From the cell containing the given text, extract its center point as (x, y) coordinate. 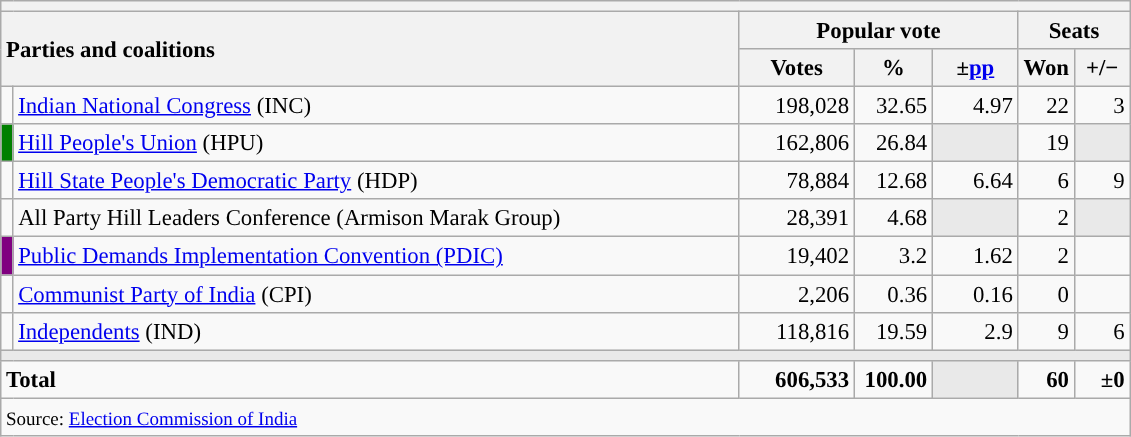
100.00 (893, 379)
78,884 (797, 181)
Indian National Congress (INC) (376, 106)
606,533 (797, 379)
Independents (IND) (376, 331)
Won (1046, 68)
2,206 (797, 294)
Parties and coalitions (370, 50)
1.62 (976, 256)
0.16 (976, 294)
22 (1046, 106)
118,816 (797, 331)
Communist Party of India (CPI) (376, 294)
198,028 (797, 106)
% (893, 68)
±pp (976, 68)
Popular vote (878, 31)
Hill State People's Democratic Party (HDP) (376, 181)
2.9 (976, 331)
+/− (1102, 68)
26.84 (893, 143)
19,402 (797, 256)
60 (1046, 379)
Seats (1074, 31)
4.97 (976, 106)
Votes (797, 68)
3 (1102, 106)
Source: Election Commission of India (566, 417)
3.2 (893, 256)
19 (1046, 143)
All Party Hill Leaders Conference (Armison Marak Group) (376, 219)
6.64 (976, 181)
0.36 (893, 294)
Public Demands Implementation Convention (PDIC) (376, 256)
Total (370, 379)
Hill People's Union (HPU) (376, 143)
32.65 (893, 106)
19.59 (893, 331)
162,806 (797, 143)
4.68 (893, 219)
0 (1046, 294)
12.68 (893, 181)
±0 (1102, 379)
28,391 (797, 219)
